Detect which cell encompasses the target text, then output its (X, Y) center coordinate. 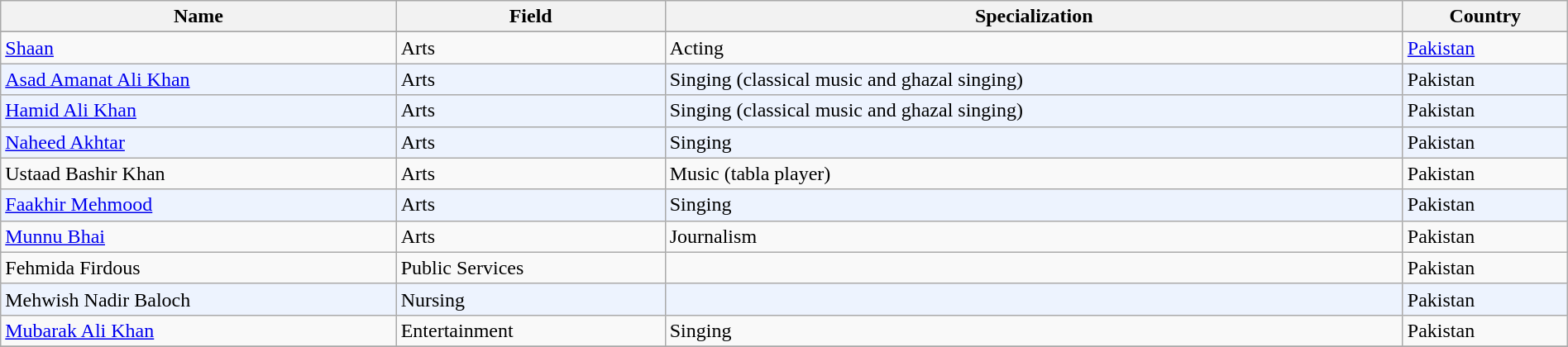
Mehwish Nadir Baloch (198, 299)
Journalism (1034, 236)
Mubarak Ali Khan (198, 330)
Naheed Akhtar (198, 142)
Name (198, 17)
Field (531, 17)
Hamid Ali Khan (198, 111)
Shaan (198, 48)
Country (1485, 17)
Munnu Bhai (198, 236)
Public Services (531, 268)
Nursing (531, 299)
Faakhir Mehmood (198, 205)
Acting (1034, 48)
Specialization (1034, 17)
Asad Amanat Ali Khan (198, 79)
Ustaad Bashir Khan (198, 173)
Entertainment (531, 330)
Fehmida Firdous (198, 268)
Music (tabla player) (1034, 173)
